Locate the cell with the specified text and output its [X, Y] center coordinate. 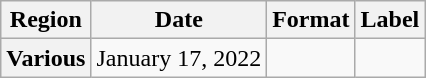
January 17, 2022 [179, 58]
Region [46, 20]
Various [46, 58]
Format [311, 20]
Label [390, 20]
Date [179, 20]
